Locate the cell with the specified text and output its [X, Y] center coordinate. 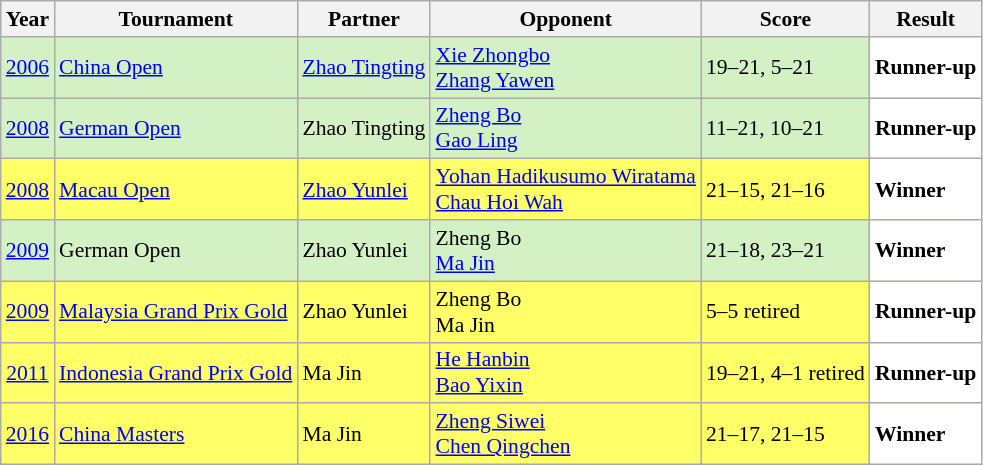
Indonesia Grand Prix Gold [176, 372]
11–21, 10–21 [786, 128]
21–17, 21–15 [786, 434]
19–21, 5–21 [786, 68]
He Hanbin Bao Yixin [565, 372]
Tournament [176, 19]
China Open [176, 68]
China Masters [176, 434]
Opponent [565, 19]
5–5 retired [786, 312]
Xie Zhongbo Zhang Yawen [565, 68]
2016 [28, 434]
Macau Open [176, 190]
Partner [364, 19]
Malaysia Grand Prix Gold [176, 312]
Zheng Bo Gao Ling [565, 128]
19–21, 4–1 retired [786, 372]
Yohan Hadikusumo Wiratama Chau Hoi Wah [565, 190]
Zheng Siwei Chen Qingchen [565, 434]
Score [786, 19]
Result [926, 19]
21–15, 21–16 [786, 190]
21–18, 23–21 [786, 250]
Year [28, 19]
2011 [28, 372]
2006 [28, 68]
